Find where the given text appears and provide that cell's center as [x, y] coordinate. 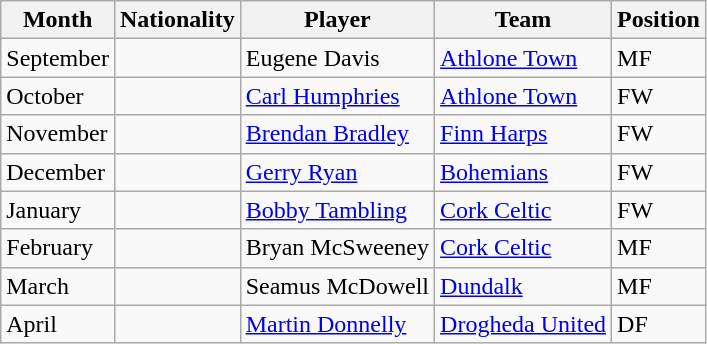
February [58, 248]
Team [524, 20]
Seamus McDowell [337, 286]
Dundalk [524, 286]
Nationality [177, 20]
DF [659, 324]
Player [337, 20]
Month [58, 20]
January [58, 210]
Drogheda United [524, 324]
Finn Harps [524, 134]
December [58, 172]
April [58, 324]
March [58, 286]
Gerry Ryan [337, 172]
November [58, 134]
Position [659, 20]
Eugene Davis [337, 58]
Brendan Bradley [337, 134]
Martin Donnelly [337, 324]
Carl Humphries [337, 96]
Bryan McSweeney [337, 248]
Bobby Tambling [337, 210]
September [58, 58]
October [58, 96]
Bohemians [524, 172]
